Identify which cell holds the provided text, then report its (x, y) central coordinate. 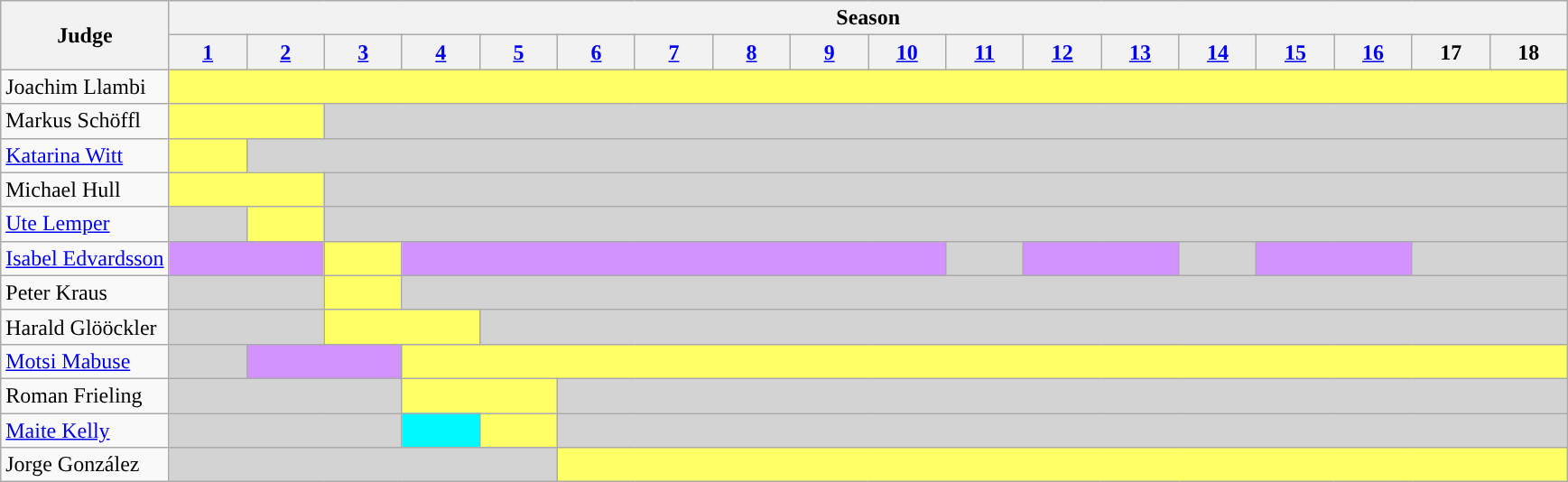
8 (752, 52)
7 (673, 52)
14 (1218, 52)
Roman Frieling (85, 395)
Ute Lemper (85, 224)
17 (1451, 52)
Maite Kelly (85, 431)
18 (1528, 52)
Katarina Witt (85, 155)
10 (907, 52)
15 (1295, 52)
16 (1373, 52)
13 (1140, 52)
9 (830, 52)
Motsi Mabuse (85, 361)
11 (985, 52)
Jorge González (85, 465)
Michael Hull (85, 190)
1 (208, 52)
12 (1062, 52)
Joachim Llambi (85, 87)
6 (596, 52)
3 (363, 52)
2 (285, 52)
Season (868, 18)
5 (518, 52)
Harald Glööckler (85, 327)
Isabel Edvardsson (85, 258)
Judge (85, 35)
Peter Kraus (85, 292)
Markus Schöffl (85, 121)
4 (441, 52)
